Return [x, y] of the center of cell containing provided text 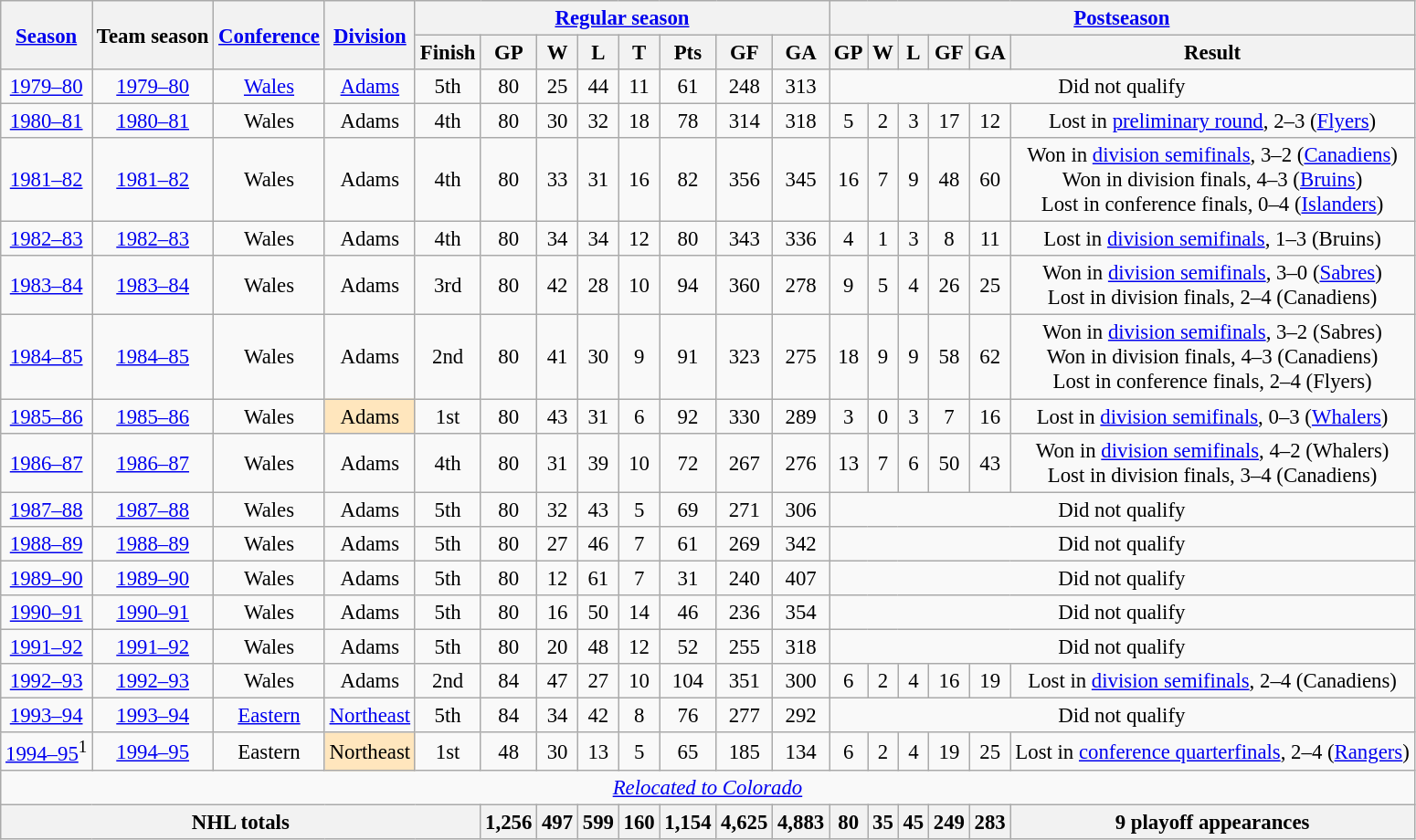
Conference [269, 35]
33 [557, 180]
92 [688, 416]
276 [801, 462]
283 [990, 823]
277 [745, 715]
289 [801, 416]
240 [745, 578]
Relocated to Colorado [707, 788]
Finish [448, 53]
Won in division semifinals, 3–0 (Sabres)Lost in division finals, 2–4 (Canadiens) [1212, 285]
300 [801, 681]
1994–95 [153, 751]
3rd [448, 285]
342 [801, 543]
Season [47, 35]
4,625 [745, 823]
292 [801, 715]
269 [745, 543]
275 [801, 357]
Team season [153, 35]
39 [597, 462]
Lost in division semifinals, 0–3 (Whalers) [1212, 416]
94 [688, 285]
313 [801, 87]
Lost in conference quarterfinals, 2–4 (Rangers) [1212, 751]
76 [688, 715]
343 [745, 239]
Pts [688, 53]
45 [914, 823]
255 [745, 646]
T [639, 53]
599 [597, 823]
91 [688, 357]
Lost in division semifinals, 1–3 (Bruins) [1212, 239]
104 [688, 681]
306 [801, 509]
Won in division semifinals, 4–2 (Whalers) Lost in division finals, 3–4 (Canadiens) [1212, 462]
69 [688, 509]
1994–951 [47, 751]
60 [990, 180]
Lost in preliminary round, 2–3 (Flyers) [1212, 121]
336 [801, 239]
35 [882, 823]
236 [745, 613]
356 [745, 180]
1,154 [688, 823]
360 [745, 285]
52 [688, 646]
28 [597, 285]
9 playoff appearances [1212, 823]
1,256 [509, 823]
41 [557, 357]
267 [745, 462]
314 [745, 121]
185 [745, 751]
249 [950, 823]
1 [882, 239]
Won in division semifinals, 3–2 (Canadiens)Won in division finals, 4–3 (Bruins)Lost in conference finals, 0–4 (Islanders) [1212, 180]
17 [950, 121]
323 [745, 357]
20 [557, 646]
Division [369, 35]
Lost in division semifinals, 2–4 (Canadiens) [1212, 681]
Regular season [621, 18]
14 [639, 613]
26 [950, 285]
82 [688, 180]
354 [801, 613]
Postseason [1122, 18]
62 [990, 357]
271 [745, 509]
Won in division semifinals, 3–2 (Sabres)Won in division finals, 4–3 (Canadiens)Lost in conference finals, 2–4 (Flyers) [1212, 357]
Result [1212, 53]
47 [557, 681]
278 [801, 285]
0 [882, 416]
330 [745, 416]
NHL totals [241, 823]
4,883 [801, 823]
78 [688, 121]
65 [688, 751]
134 [801, 751]
248 [745, 87]
160 [639, 823]
351 [745, 681]
497 [557, 823]
72 [688, 462]
407 [801, 578]
44 [597, 87]
345 [801, 180]
58 [950, 357]
